Extract the [X, Y] coordinate from the center of the cell holding the provided text.  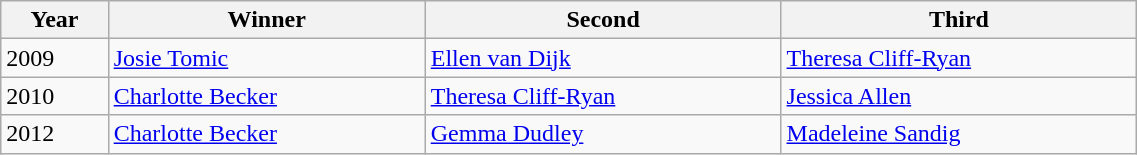
Winner [266, 20]
Third [959, 20]
2010 [54, 96]
Second [603, 20]
Jessica Allen [959, 96]
Josie Tomic [266, 58]
2009 [54, 58]
Year [54, 20]
Madeleine Sandig [959, 134]
Ellen van Dijk [603, 58]
Gemma Dudley [603, 134]
2012 [54, 134]
